Search for the cell housing the specified text and yield its [X, Y] center coordinate. 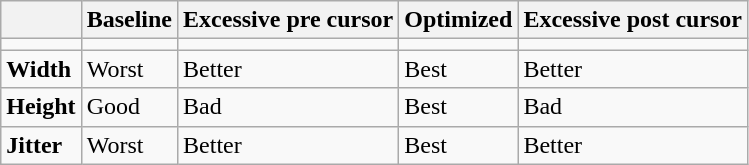
Excessive post cursor [633, 20]
Height [41, 107]
Baseline [129, 20]
Good [129, 107]
Width [41, 69]
Optimized [458, 20]
Excessive pre cursor [288, 20]
Jitter [41, 145]
